Output the [x, y] coordinate of the center of the cell containing the given text.  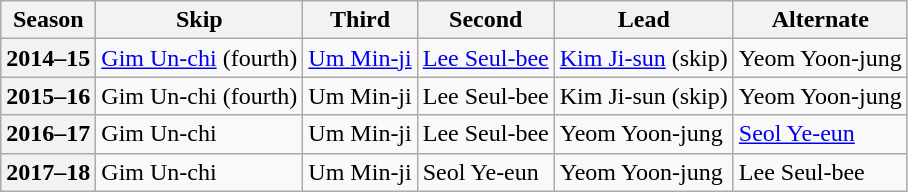
2015–16 [48, 96]
2016–17 [48, 134]
2014–15 [48, 58]
Third [360, 20]
2017–18 [48, 172]
Season [48, 20]
Skip [200, 20]
Alternate [820, 20]
Second [486, 20]
Lead [644, 20]
